For the text-containing cell, return its midpoint in (X, Y) coordinate format. 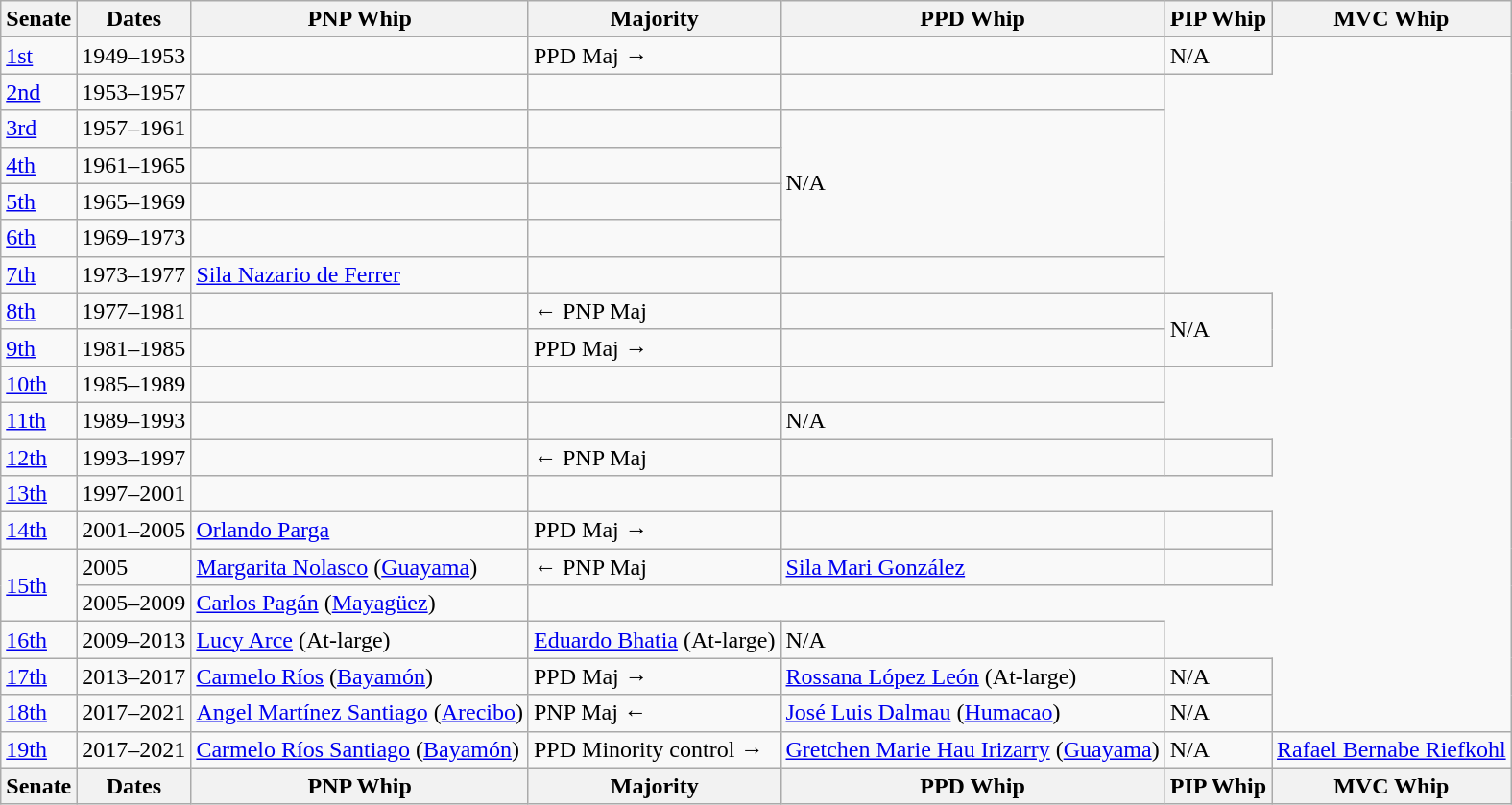
2009–2013 (134, 640)
2005 (134, 567)
13th (38, 494)
José Luis Dalmau (Humacao) (972, 713)
Rafael Bernabe Riefkohl (1392, 749)
4th (38, 165)
12th (38, 458)
PNP Maj ← (655, 713)
Eduardo Bhatia (At-large) (655, 640)
1989–1993 (134, 420)
7th (38, 274)
1997–2001 (134, 494)
2nd (38, 92)
1993–1997 (134, 458)
1953–1957 (134, 92)
1985–1989 (134, 384)
Orlando Parga (360, 531)
1981–1985 (134, 347)
10th (38, 384)
1969–1973 (134, 238)
11th (38, 420)
1973–1977 (134, 274)
Angel Martínez Santiago (Arecibo) (360, 713)
1961–1965 (134, 165)
19th (38, 749)
8th (38, 311)
2001–2005 (134, 531)
16th (38, 640)
1965–1969 (134, 201)
Lucy Arce (At-large) (360, 640)
Sila Mari González (972, 567)
Margarita Nolasco (Guayama) (360, 567)
Carmelo Ríos Santiago (Bayamón) (360, 749)
Carmelo Ríos (Bayamón) (360, 676)
2005–2009 (134, 604)
1977–1981 (134, 311)
1957–1961 (134, 129)
6th (38, 238)
Sila Nazario de Ferrer (360, 274)
18th (38, 713)
14th (38, 531)
Carlos Pagán (Mayagüez) (360, 604)
2013–2017 (134, 676)
Gretchen Marie Hau Irizarry (Guayama) (972, 749)
17th (38, 676)
1st (38, 56)
1949–1953 (134, 56)
15th (38, 585)
Rossana López León (At-large) (972, 676)
PPD Minority control → (655, 749)
9th (38, 347)
3rd (38, 129)
5th (38, 201)
